Search for the cell housing the specified text and yield its [x, y] center coordinate. 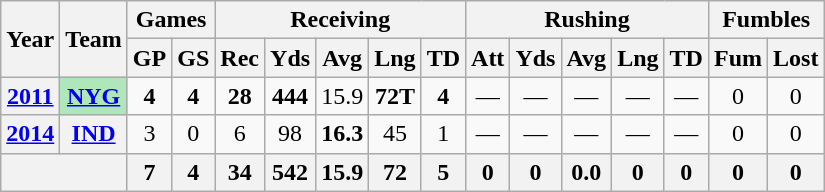
3 [149, 134]
Lost [796, 58]
34 [240, 172]
Year [30, 39]
444 [290, 96]
72T [395, 96]
28 [240, 96]
542 [290, 172]
2011 [30, 96]
Fumbles [766, 20]
0.0 [586, 172]
GS [194, 58]
Fum [738, 58]
Att [488, 58]
Games [170, 20]
6 [240, 134]
16.3 [342, 134]
Rec [240, 58]
Team [94, 39]
7 [149, 172]
IND [94, 134]
45 [395, 134]
2014 [30, 134]
98 [290, 134]
NYG [94, 96]
GP [149, 58]
72 [395, 172]
Receiving [340, 20]
Rushing [588, 20]
1 [443, 134]
5 [443, 172]
